Identify which cell holds the provided text, then report its [X, Y] central coordinate. 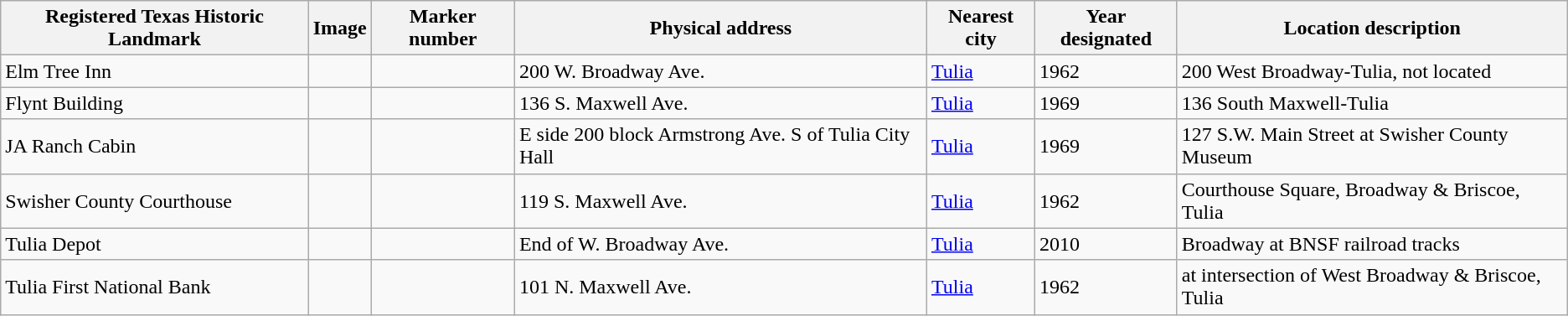
Location description [1372, 28]
JA Ranch Cabin [154, 146]
Tulia Depot [154, 244]
Courthouse Square, Broadway & Briscoe, Tulia [1372, 201]
Nearest city [980, 28]
Marker number [442, 28]
127 S.W. Main Street at Swisher County Museum [1372, 146]
Physical address [720, 28]
End of W. Broadway Ave. [720, 244]
at intersection of West Broadway & Briscoe, Tulia [1372, 287]
Registered Texas Historic Landmark [154, 28]
Image [340, 28]
Flynt Building [154, 103]
Elm Tree Inn [154, 71]
136 South Maxwell-Tulia [1372, 103]
Swisher County Courthouse [154, 201]
200 West Broadway-Tulia, not located [1372, 71]
2010 [1106, 244]
200 W. Broadway Ave. [720, 71]
136 S. Maxwell Ave. [720, 103]
101 N. Maxwell Ave. [720, 287]
E side 200 block Armstrong Ave. S of Tulia City Hall [720, 146]
Tulia First National Bank [154, 287]
Year designated [1106, 28]
119 S. Maxwell Ave. [720, 201]
Broadway at BNSF railroad tracks [1372, 244]
